Detect which cell encompasses the target text, then output its [X, Y] center coordinate. 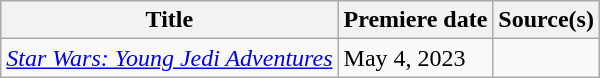
Star Wars: Young Jedi Adventures [170, 58]
Premiere date [416, 20]
May 4, 2023 [416, 58]
Title [170, 20]
Source(s) [546, 20]
